Capture the cell that displays the provided text and extract its [X, Y] central coordinate. 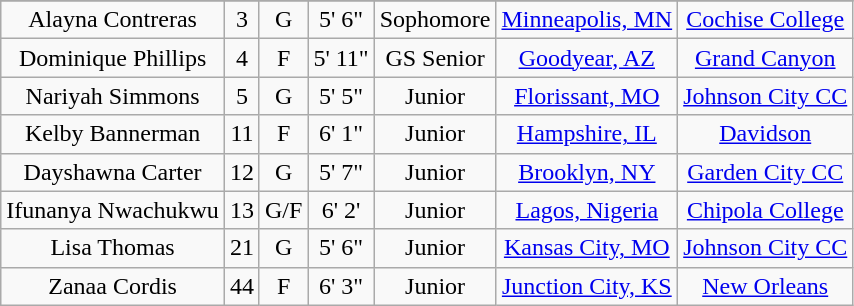
4 [242, 58]
5' 5" [341, 96]
Hampshire, IL [587, 134]
Nariyah Simmons [113, 96]
Zanaa Cordis [113, 286]
Kelby Bannerman [113, 134]
Garden City CC [766, 172]
G/F [283, 210]
6' 3" [341, 286]
Minneapolis, MN [587, 20]
Goodyear, AZ [587, 58]
Florissant, MO [587, 96]
6' 1" [341, 134]
13 [242, 210]
44 [242, 286]
6' 2' [341, 210]
11 [242, 134]
12 [242, 172]
Sophomore [435, 20]
Cochise College [766, 20]
5' 7" [341, 172]
Junction City, KS [587, 286]
Chipola College [766, 210]
5 [242, 96]
Ifunanya Nwachukwu [113, 210]
Dayshawna Carter [113, 172]
Dominique Phillips [113, 58]
3 [242, 20]
21 [242, 248]
Kansas City, MO [587, 248]
Alayna Contreras [113, 20]
Lisa Thomas [113, 248]
New Orleans [766, 286]
Davidson [766, 134]
Lagos, Nigeria [587, 210]
Brooklyn, NY [587, 172]
GS Senior [435, 58]
5' 11" [341, 58]
Grand Canyon [766, 58]
